Output the (X, Y) coordinate of the center of the cell containing the given text.  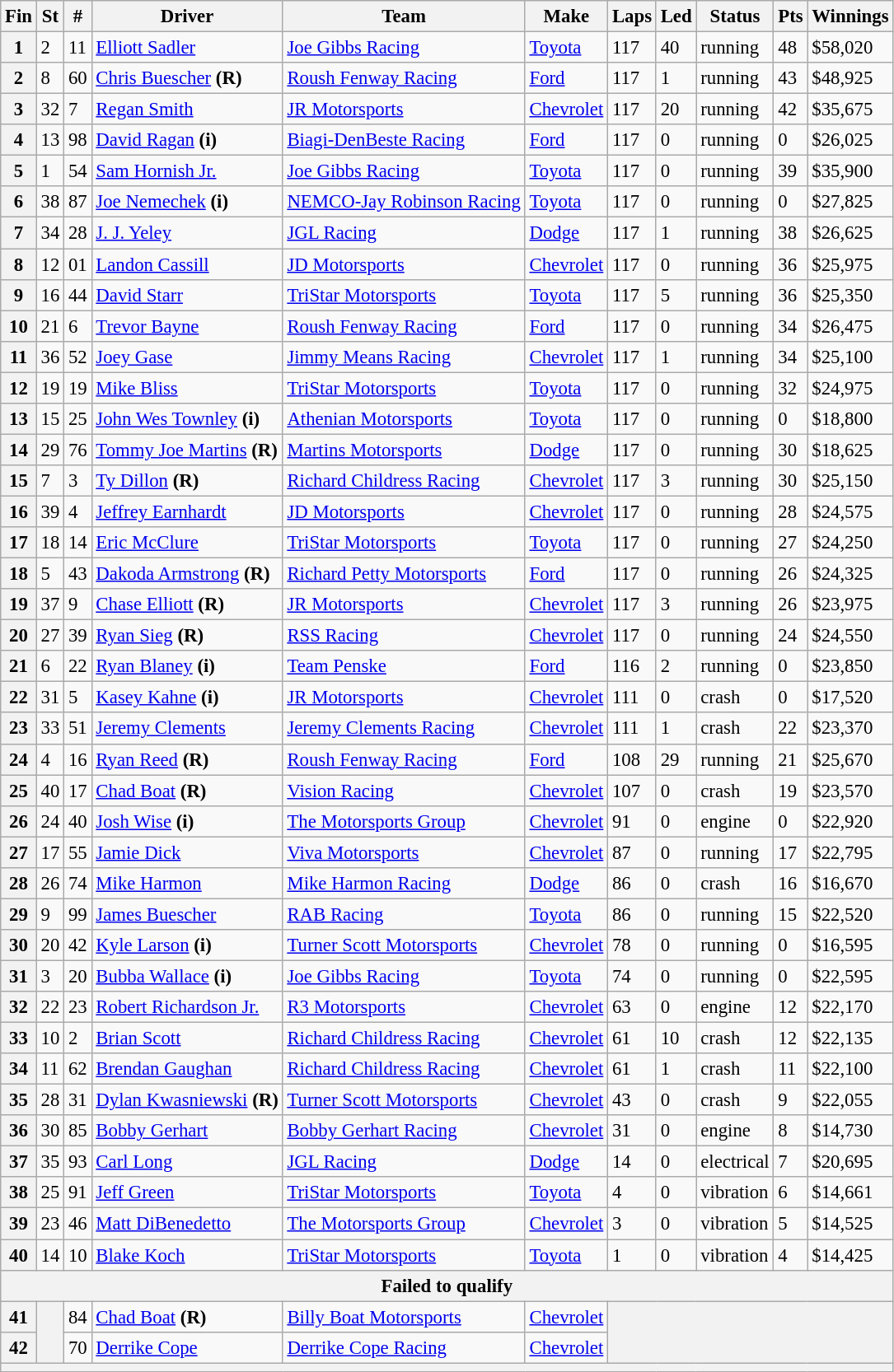
$23,570 (850, 791)
108 (633, 759)
Jimmy Means Racing (404, 357)
Kyle Larson (i) (187, 945)
$18,800 (850, 419)
Martins Motorsports (404, 450)
55 (77, 852)
$25,350 (850, 295)
$23,975 (850, 604)
Bubba Wallace (i) (187, 976)
Bobby Gerhart (187, 1131)
J. J. Yeley (187, 233)
$25,670 (850, 759)
Joey Gase (187, 357)
Status (735, 16)
Richard Petty Motorsports (404, 574)
Robert Richardson Jr. (187, 1007)
Athenian Motorsports (404, 419)
Mike Harmon (187, 884)
$22,055 (850, 1100)
Team Penske (404, 666)
Jeremy Clements (187, 729)
Billy Boat Motorsports (404, 1317)
70 (77, 1347)
Matt DiBenedetto (187, 1224)
$26,025 (850, 140)
116 (633, 666)
Laps (633, 16)
Fin (19, 16)
NEMCO-Jay Robinson Racing (404, 202)
Failed to qualify (447, 1286)
$14,425 (850, 1255)
Ryan Reed (R) (187, 759)
93 (77, 1162)
David Ragan (i) (187, 140)
$24,975 (850, 388)
Derrike Cope Racing (404, 1347)
$18,625 (850, 450)
Eric McClure (187, 543)
$24,550 (850, 636)
Winnings (850, 16)
St (49, 16)
# (77, 16)
$48,925 (850, 78)
Vision Racing (404, 791)
John Wes Townley (i) (187, 419)
R3 Motorsports (404, 1007)
Chase Elliott (R) (187, 604)
$25,100 (850, 357)
$25,975 (850, 264)
54 (77, 171)
Dylan Kwasniewski (R) (187, 1100)
Ryan Sieg (R) (187, 636)
41 (19, 1317)
David Starr (187, 295)
46 (77, 1224)
Chris Buescher (R) (187, 78)
Tommy Joe Martins (R) (187, 450)
$22,100 (850, 1069)
$14,661 (850, 1193)
Driver (187, 16)
$22,135 (850, 1038)
Dakoda Armstrong (R) (187, 574)
$17,520 (850, 698)
Josh Wise (i) (187, 821)
$26,625 (850, 233)
$14,730 (850, 1131)
99 (77, 914)
Kasey Kahne (i) (187, 698)
$14,525 (850, 1224)
51 (77, 729)
Blake Koch (187, 1255)
RAB Racing (404, 914)
63 (633, 1007)
62 (77, 1069)
$16,595 (850, 945)
Jeff Green (187, 1193)
$22,520 (850, 914)
Regan Smith (187, 110)
$24,250 (850, 543)
52 (77, 357)
85 (77, 1131)
$22,920 (850, 821)
electrical (735, 1162)
Landon Cassill (187, 264)
48 (791, 48)
Sam Hornish Jr. (187, 171)
Derrike Cope (187, 1347)
Jeremy Clements Racing (404, 729)
$22,170 (850, 1007)
Joe Nemechek (i) (187, 202)
Make (566, 16)
$24,575 (850, 511)
Team (404, 16)
$24,325 (850, 574)
$35,675 (850, 110)
Trevor Bayne (187, 326)
76 (77, 450)
James Buescher (187, 914)
Mike Harmon Racing (404, 884)
$26,475 (850, 326)
Viva Motorsports (404, 852)
$58,020 (850, 48)
Jeffrey Earnhardt (187, 511)
$22,595 (850, 976)
Bobby Gerhart Racing (404, 1131)
$20,695 (850, 1162)
Carl Long (187, 1162)
84 (77, 1317)
$22,795 (850, 852)
$23,850 (850, 666)
107 (633, 791)
$27,825 (850, 202)
Ryan Blaney (i) (187, 666)
Pts (791, 16)
Led (676, 16)
Brendan Gaughan (187, 1069)
44 (77, 295)
Jamie Dick (187, 852)
$23,370 (850, 729)
$35,900 (850, 171)
Elliott Sadler (187, 48)
Mike Bliss (187, 388)
$16,670 (850, 884)
01 (77, 264)
Brian Scott (187, 1038)
Biagi-DenBeste Racing (404, 140)
78 (633, 945)
Ty Dillon (R) (187, 481)
$25,150 (850, 481)
98 (77, 140)
RSS Racing (404, 636)
60 (77, 78)
